Return [X, Y] of the center of cell containing provided text 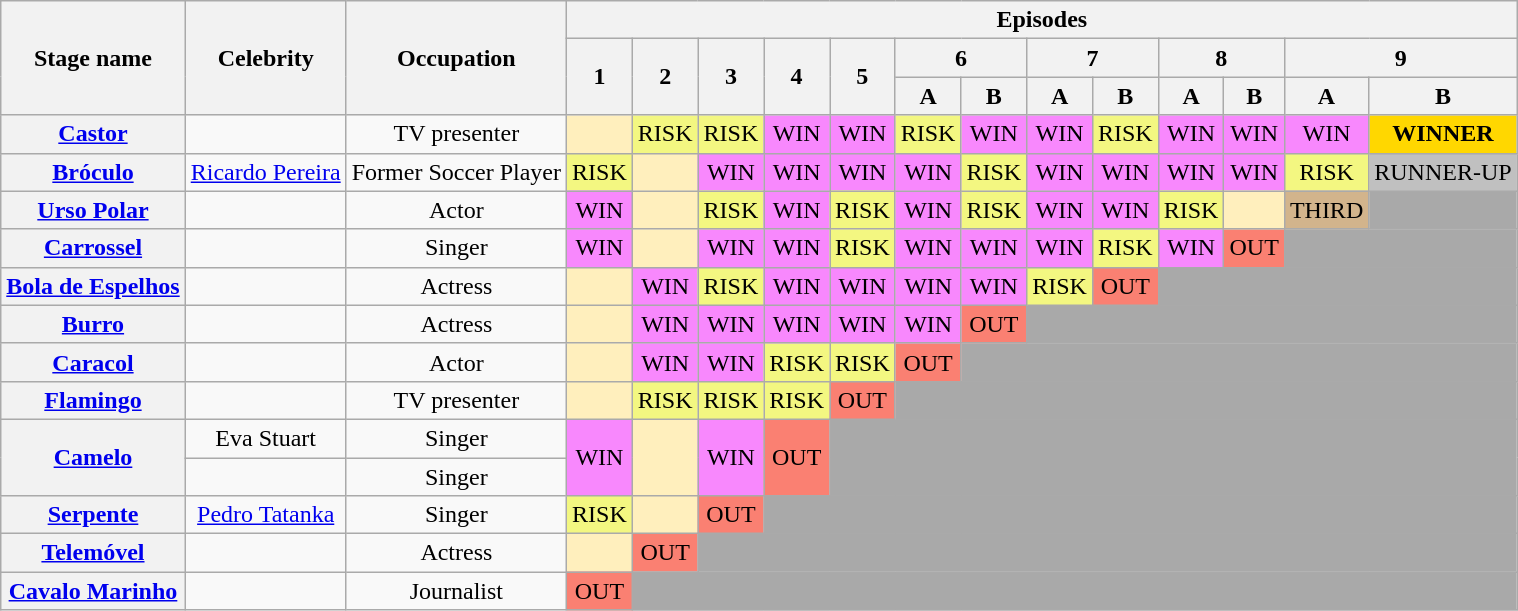
Former Soccer Player [456, 172]
9 [1400, 58]
Serpente [93, 515]
Ricardo Pereira [266, 172]
Flamingo [93, 400]
Pedro Tatanka [266, 515]
Burro [93, 324]
Stage name [93, 58]
THIRD [1326, 210]
Celebrity [266, 58]
Occupation [456, 58]
5 [863, 77]
Carrossel [93, 248]
Episodes [1042, 20]
Urso Polar [93, 210]
7 [1092, 58]
4 [797, 77]
Castor [93, 134]
Bróculo [93, 172]
6 [960, 58]
RUNNER-UP [1443, 172]
8 [1221, 58]
Journalist [456, 591]
3 [731, 77]
Caracol [93, 362]
2 [665, 77]
1 [600, 77]
WINNER [1443, 134]
Eva Stuart [266, 438]
Cavalo Marinho [93, 591]
Camelo [93, 457]
Telemóvel [93, 553]
Bola de Espelhos [93, 286]
